Search for the cell housing the specified text and yield its (x, y) center coordinate. 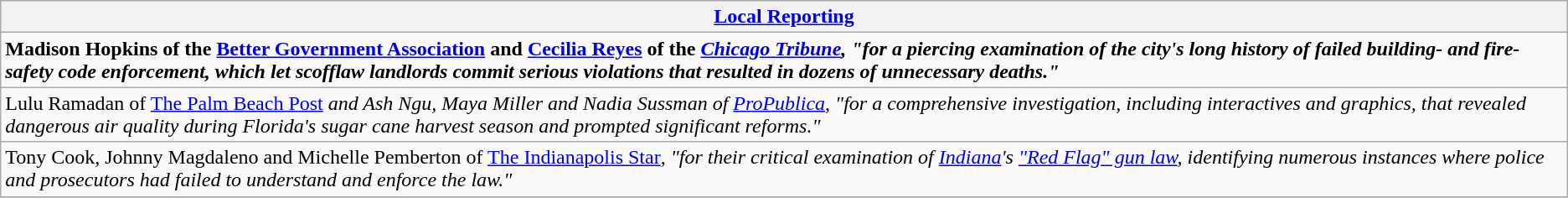
Local Reporting (784, 17)
